Find where the given text appears and provide that cell's center as [x, y] coordinate. 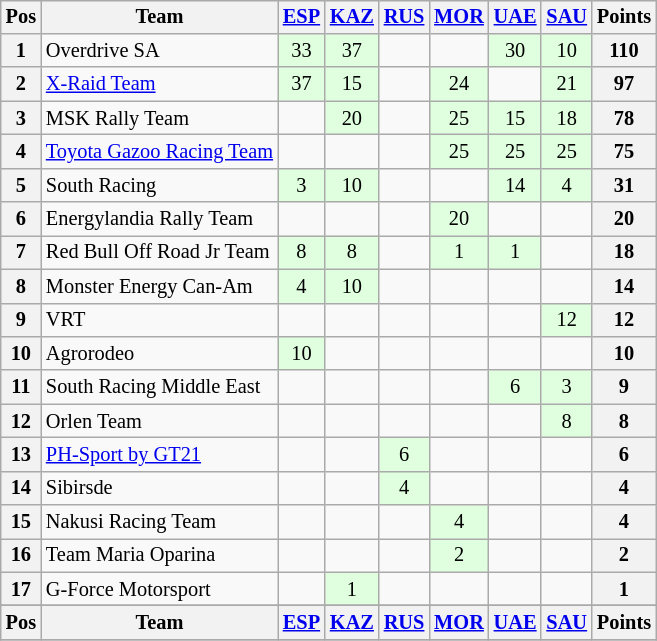
75 [624, 152]
24 [459, 84]
Team Maria Oparina [160, 556]
Red Bull Off Road Jr Team [160, 253]
11 [21, 387]
X-Raid Team [160, 84]
Sibirsde [160, 488]
G-Force Motorsport [160, 589]
31 [624, 185]
PH-Sport by GT21 [160, 455]
5 [21, 185]
MSK Rally Team [160, 118]
Agrorodeo [160, 354]
21 [566, 84]
South Racing Middle East [160, 387]
78 [624, 118]
7 [21, 253]
VRT [160, 320]
South Racing [160, 185]
Monster Energy Can-Am [160, 286]
30 [516, 51]
33 [302, 51]
17 [21, 589]
97 [624, 84]
Overdrive SA [160, 51]
16 [21, 556]
13 [21, 455]
Energylandia Rally Team [160, 219]
Nakusi Racing Team [160, 522]
110 [624, 51]
Toyota Gazoo Racing Team [160, 152]
Orlen Team [160, 421]
